From the cell containing the given text, extract its center point as (x, y) coordinate. 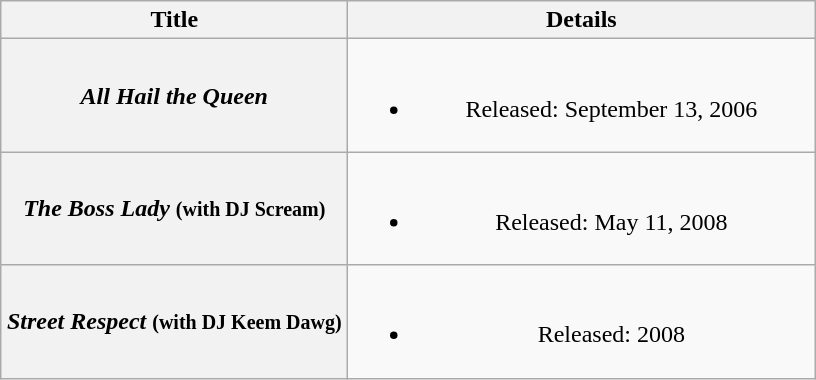
Released: September 13, 2006 (582, 96)
Released: May 11, 2008 (582, 208)
Released: 2008 (582, 322)
The Boss Lady (with DJ Scream) (174, 208)
All Hail the Queen (174, 96)
Street Respect (with DJ Keem Dawg) (174, 322)
Title (174, 20)
Details (582, 20)
